Provide the (x, y) coordinate of the cell's center where the given text is located.  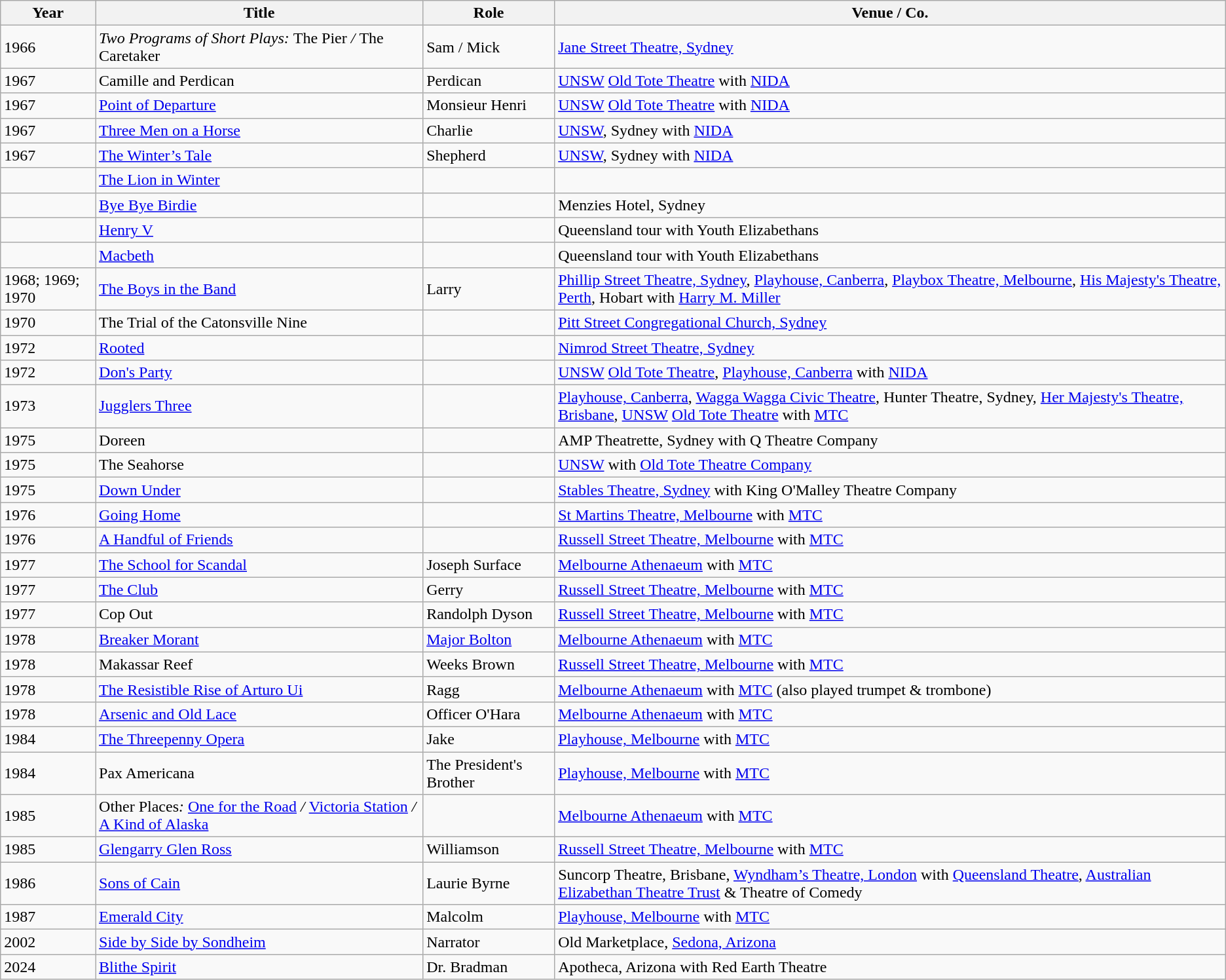
Jake (489, 739)
2024 (48, 967)
Down Under (259, 490)
Title (259, 13)
The Seahorse (259, 465)
Side by Side by Sondheim (259, 942)
The Lion in Winter (259, 180)
1970 (48, 322)
AMP Theatrette, Sydney with Q Theatre Company (891, 440)
Two Programs of Short Plays: The Pier / The Caretaker (259, 47)
Playhouse, Canberra, Wagga Wagga Civic Theatre, Hunter Theatre, Sydney, Her Majesty's Theatre, Brisbane, UNSW Old Tote Theatre with MTC (891, 406)
Pitt Street Congregational Church, Sydney (891, 322)
Randolph Dyson (489, 614)
1968; 1969; 1970 (48, 288)
The Threepenny Opera (259, 739)
Suncorp Theatre, Brisbane, Wyndham’s Theatre, London with Queensland Theatre, Australian Elizabethan Theatre Trust & Theatre of Comedy (891, 883)
Ragg (489, 689)
Sons of Cain (259, 883)
Perdican (489, 81)
The Trial of the Catonsville Nine (259, 322)
Other Places: One for the Road / Victoria Station / A Kind of Alaska (259, 816)
Breaker Morant (259, 639)
St Martins Theatre, Melbourne with MTC (891, 515)
1986 (48, 883)
Three Men on a Horse (259, 130)
Gerry (489, 590)
Role (489, 13)
Henry V (259, 230)
Venue / Co. (891, 13)
Menzies Hotel, Sydney (891, 205)
Bye Bye Birdie (259, 205)
The Club (259, 590)
The Resistible Rise of Arturo Ui (259, 689)
A Handful of Friends (259, 540)
Stables Theatre, Sydney with King O'Malley Theatre Company (891, 490)
Phillip Street Theatre, Sydney, Playhouse, Canberra, Playbox Theatre, Melbourne, His Majesty's Theatre, Perth, Hobart with Harry M. Miller (891, 288)
Jugglers Three (259, 406)
Monsieur Henri (489, 105)
UNSW with Old Tote Theatre Company (891, 465)
Laurie Byrne (489, 883)
Weeks Brown (489, 664)
Old Marketplace, Sedona, Arizona (891, 942)
Rooted (259, 348)
1966 (48, 47)
The Boys in the Band (259, 288)
Makassar Reef (259, 664)
Major Bolton (489, 639)
The Winter’s Tale (259, 155)
2002 (48, 942)
Camille and Perdican (259, 81)
Sam / Mick (489, 47)
Malcolm (489, 917)
Shepherd (489, 155)
Glengarry Glen Ross (259, 850)
Charlie (489, 130)
Larry (489, 288)
Joseph Surface (489, 565)
Narrator (489, 942)
Dr. Bradman (489, 967)
1973 (48, 406)
Pax Americana (259, 773)
Going Home (259, 515)
Jane Street Theatre, Sydney (891, 47)
Blithe Spirit (259, 967)
UNSW Old Tote Theatre, Playhouse, Canberra with NIDA (891, 373)
Cop Out (259, 614)
Apotheca, Arizona with Red Earth Theatre (891, 967)
Williamson (489, 850)
Year (48, 13)
Melbourne Athenaeum with MTC (also played trumpet & trombone) (891, 689)
Arsenic and Old Lace (259, 714)
The President's Brother (489, 773)
Macbeth (259, 255)
Officer O'Hara (489, 714)
1987 (48, 917)
Doreen (259, 440)
Point of Departure (259, 105)
The School for Scandal (259, 565)
Emerald City (259, 917)
Don's Party (259, 373)
Nimrod Street Theatre, Sydney (891, 348)
